Provide the [X, Y] coordinate of the cell's center where the given text is located.  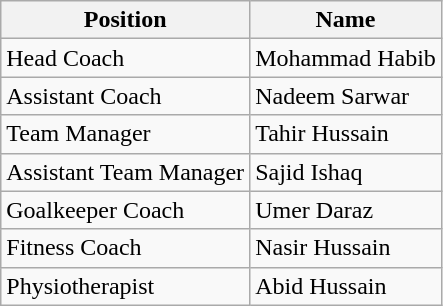
Sajid Ishaq [346, 172]
Umer Daraz [346, 210]
Assistant Coach [126, 96]
Nasir Hussain [346, 248]
Goalkeeper Coach [126, 210]
Mohammad Habib [346, 58]
Nadeem Sarwar [346, 96]
Head Coach [126, 58]
Position [126, 20]
Assistant Team Manager [126, 172]
Tahir Hussain [346, 134]
Abid Hussain [346, 286]
Team Manager [126, 134]
Fitness Coach [126, 248]
Name [346, 20]
Physiotherapist [126, 286]
